Output the [x, y] coordinate of the center of the cell containing the given text.  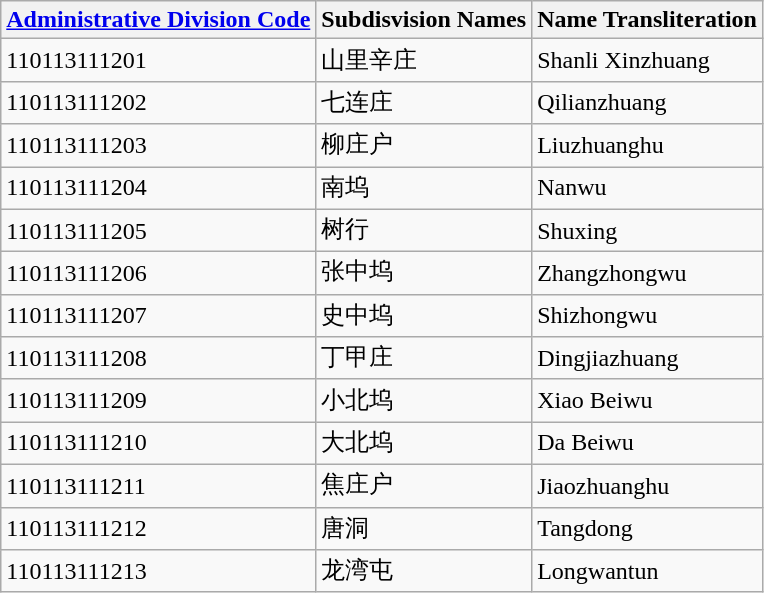
张中坞 [424, 274]
110113111201 [158, 60]
110113111206 [158, 274]
Nanwu [648, 188]
110113111211 [158, 486]
Administrative Division Code [158, 20]
小北坞 [424, 400]
110113111210 [158, 444]
山里辛庄 [424, 60]
唐洞 [424, 528]
南坞 [424, 188]
Name Transliteration [648, 20]
丁甲庄 [424, 358]
七连庄 [424, 102]
Zhangzhongwu [648, 274]
Jiaozhuanghu [648, 486]
大北坞 [424, 444]
110113111205 [158, 230]
Qilianzhuang [648, 102]
110113111208 [158, 358]
Tangdong [648, 528]
Liuzhuanghu [648, 146]
Shanli Xinzhuang [648, 60]
龙湾屯 [424, 572]
110113111209 [158, 400]
110113111212 [158, 528]
Xiao Beiwu [648, 400]
110113111207 [158, 316]
焦庄户 [424, 486]
Subdisvision Names [424, 20]
110113111203 [158, 146]
Shuxing [648, 230]
Dingjiazhuang [648, 358]
Shizhongwu [648, 316]
Longwantun [648, 572]
树行 [424, 230]
史中坞 [424, 316]
110113111213 [158, 572]
Da Beiwu [648, 444]
110113111202 [158, 102]
110113111204 [158, 188]
柳庄户 [424, 146]
